Locate the cell with the specified text and output its (x, y) center coordinate. 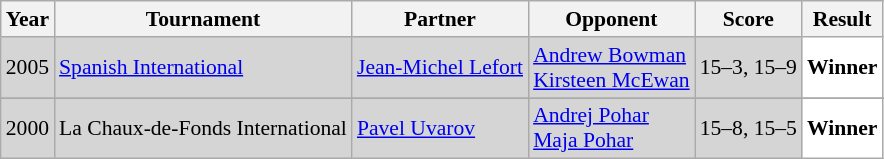
2000 (28, 128)
Andrew Bowman Kirsteen McEwan (612, 68)
Year (28, 19)
Spanish International (203, 68)
Tournament (203, 19)
2005 (28, 68)
Andrej Pohar Maja Pohar (612, 128)
Score (748, 19)
15–3, 15–9 (748, 68)
Partner (440, 19)
15–8, 15–5 (748, 128)
Opponent (612, 19)
Jean-Michel Lefort (440, 68)
Result (842, 19)
La Chaux-de-Fonds International (203, 128)
Pavel Uvarov (440, 128)
